Extract the (x, y) coordinate from the center of the cell holding the provided text.  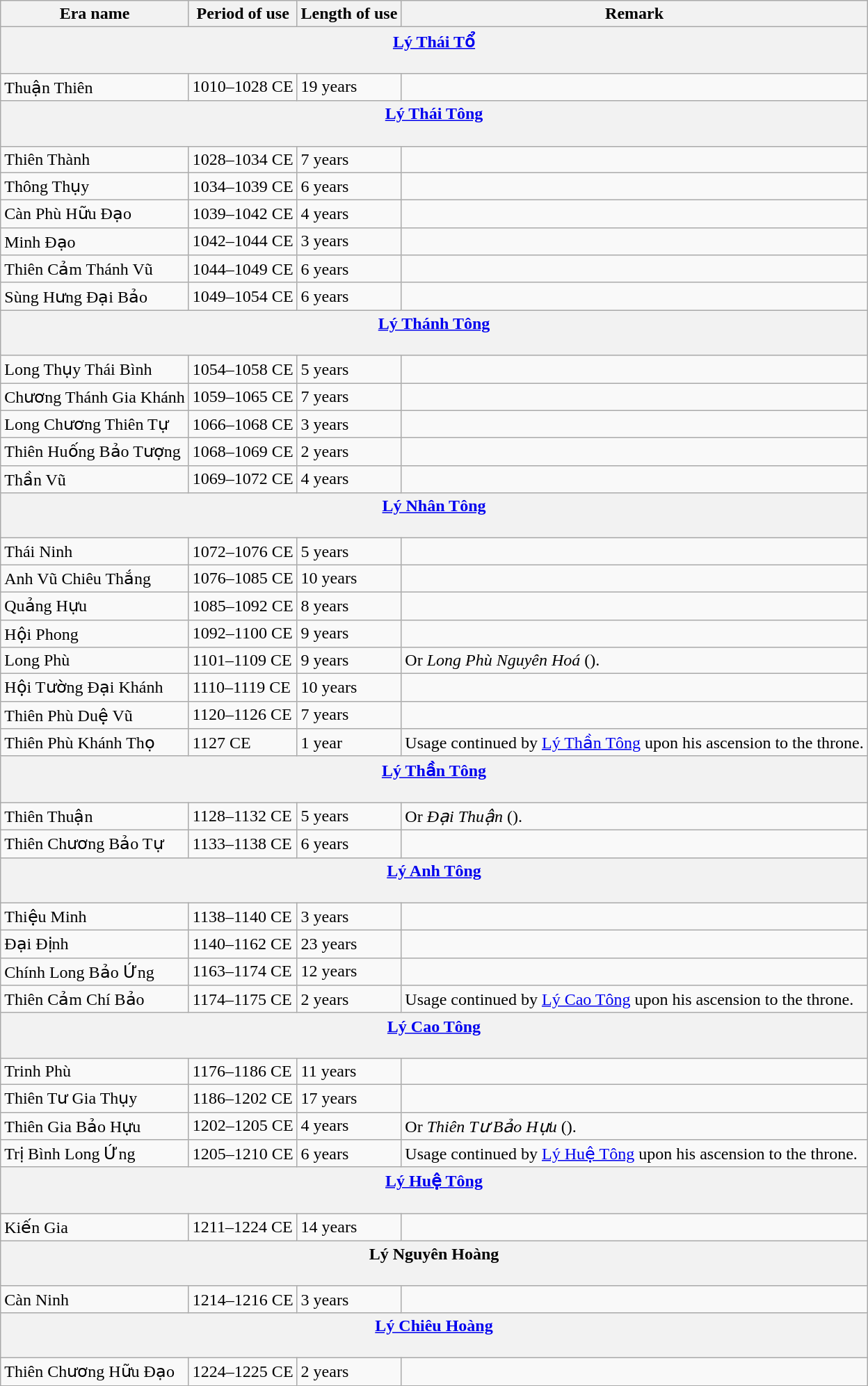
1028–1034 CE (243, 159)
Trị Bình Long Ứng (95, 1154)
Lý Nguyên Hoàng (434, 1263)
Usage continued by Lý Cao Tông upon his ascension to the throne. (634, 999)
1127 CE (243, 743)
Thiên Cảm Thánh Vũ (95, 269)
Anh Vũ Chiêu Thắng (95, 579)
1092–1100 CE (243, 634)
1010–1028 CE (243, 87)
Thiên Gia Bảo Hựu (95, 1126)
1128–1132 CE (243, 816)
Lý Thần Tông (434, 779)
Thiên Cảm Chí Bảo (95, 999)
1059–1065 CE (243, 396)
14 years (349, 1227)
Thiệu Minh (95, 917)
1186–1202 CE (243, 1098)
Hội Tường Đại Khánh (95, 688)
1138–1140 CE (243, 917)
12 years (349, 972)
19 years (349, 87)
8 years (349, 606)
1174–1175 CE (243, 999)
1205–1210 CE (243, 1154)
Lý Cao Tông (434, 1035)
17 years (349, 1098)
Thần Vũ (95, 479)
1211–1224 CE (243, 1227)
11 years (349, 1071)
Lý Anh Tông (434, 880)
Càn Phù Hữu Đạo (95, 214)
Lý Chiêu Hoàng (434, 1335)
1054–1058 CE (243, 369)
Era name (95, 14)
1034–1039 CE (243, 186)
1133–1138 CE (243, 844)
Chương Thánh Gia Khánh (95, 396)
1176–1186 CE (243, 1071)
1039–1042 CE (243, 214)
Remark (634, 14)
1224–1225 CE (243, 1371)
1202–1205 CE (243, 1126)
1214–1216 CE (243, 1299)
Thông Thụy (95, 186)
Thiên Chương Bảo Tự (95, 844)
23 years (349, 944)
1163–1174 CE (243, 972)
Thiên Chương Hữu Đạo (95, 1371)
Or Thiên Tư Bảo Hựu (). (634, 1126)
Thiên Tư Gia Thụy (95, 1098)
Or Long Phù Nguyên Hoá (). (634, 661)
1110–1119 CE (243, 688)
Kiến Gia (95, 1227)
1044–1049 CE (243, 269)
Or Đại Thuận (). (634, 816)
Usage continued by Lý Thần Tông upon his ascension to the throne. (634, 743)
Chính Long Bảo Ứng (95, 972)
Thiên Phù Khánh Thọ (95, 743)
1085–1092 CE (243, 606)
Thiên Huống Bảo Tượng (95, 452)
Minh Đạo (95, 241)
1101–1109 CE (243, 661)
Length of use (349, 14)
Lý Nhân Tông (434, 516)
Long Thụy Thái Bình (95, 369)
1076–1085 CE (243, 579)
Long Chương Thiên Tự (95, 424)
Thái Ninh (95, 551)
Càn Ninh (95, 1299)
Thiên Phù Duệ Vũ (95, 715)
1072–1076 CE (243, 551)
Long Phù (95, 661)
Usage continued by Lý Huệ Tông upon his ascension to the throne. (634, 1154)
Period of use (243, 14)
Thiên Thuận (95, 816)
Lý Huệ Tông (434, 1191)
1 year (349, 743)
1042–1044 CE (243, 241)
1068–1069 CE (243, 452)
Hội Phong (95, 634)
Quảng Hựu (95, 606)
Đại Định (95, 944)
1120–1126 CE (243, 715)
Lý Thánh Tông (434, 332)
Thuận Thiên (95, 87)
Thiên Thành (95, 159)
1049–1054 CE (243, 296)
Trinh Phù (95, 1071)
Lý Thái Tổ (434, 50)
1069–1072 CE (243, 479)
Lý Thái Tông (434, 124)
1140–1162 CE (243, 944)
Sùng Hưng Đại Bảo (95, 296)
1066–1068 CE (243, 424)
